Scan for the cell matching the given text and deliver its [x, y] coordinate at center. 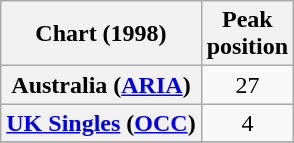
4 [247, 123]
27 [247, 85]
Chart (1998) [101, 34]
Australia (ARIA) [101, 85]
Peakposition [247, 34]
UK Singles (OCC) [101, 123]
